Return the (x, y) coordinate for the center point of the cell that contains the specified text.  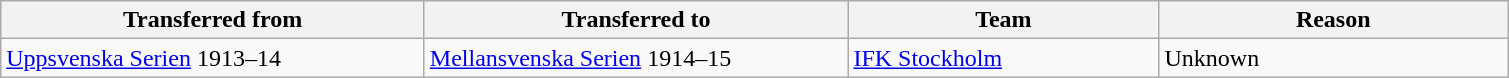
Unknown (1334, 58)
Mellansvenska Serien 1914–15 (636, 58)
Uppsvenska Serien 1913–14 (213, 58)
Transferred from (213, 20)
IFK Stockholm (1004, 58)
Transferred to (636, 20)
Reason (1334, 20)
Team (1004, 20)
